Extract the [x, y] coordinate from the center of the cell holding the provided text.  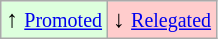
↑ Promoted [54, 20]
↓ Relegated [162, 20]
